For the text-containing cell, return its midpoint in [x, y] coordinate format. 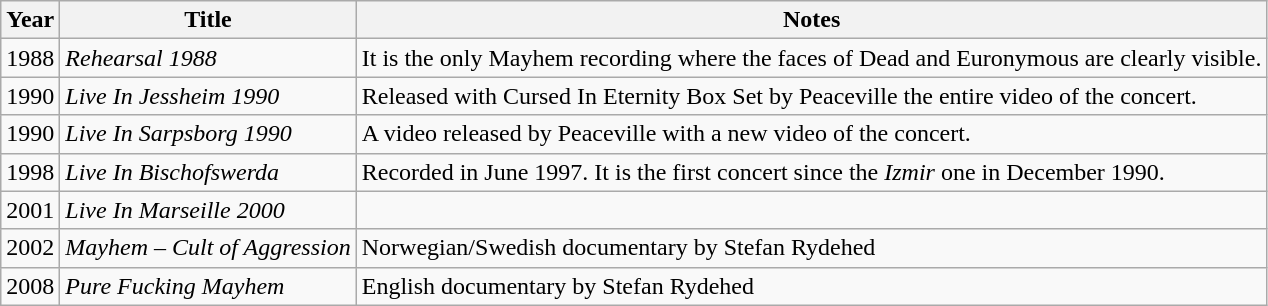
1998 [30, 172]
2008 [30, 286]
It is the only Mayhem recording where the faces of Dead and Euronymous are clearly visible. [812, 58]
Live In Sarpsborg 1990 [208, 134]
Live In Marseille 2000 [208, 210]
English documentary by Stefan Rydehed [812, 286]
Live In Jessheim 1990 [208, 96]
Recorded in June 1997. It is the first concert since the Izmir one in December 1990. [812, 172]
Notes [812, 20]
Live In Bischofswerda [208, 172]
Pure Fucking Mayhem [208, 286]
2002 [30, 248]
2001 [30, 210]
Year [30, 20]
Released with Cursed In Eternity Box Set by Peaceville the entire video of the concert. [812, 96]
Norwegian/Swedish documentary by Stefan Rydehed [812, 248]
Mayhem – Cult of Aggression [208, 248]
1988 [30, 58]
A video released by Peaceville with a new video of the concert. [812, 134]
Title [208, 20]
Rehearsal 1988 [208, 58]
